Detect which cell encompasses the target text, then output its [X, Y] center coordinate. 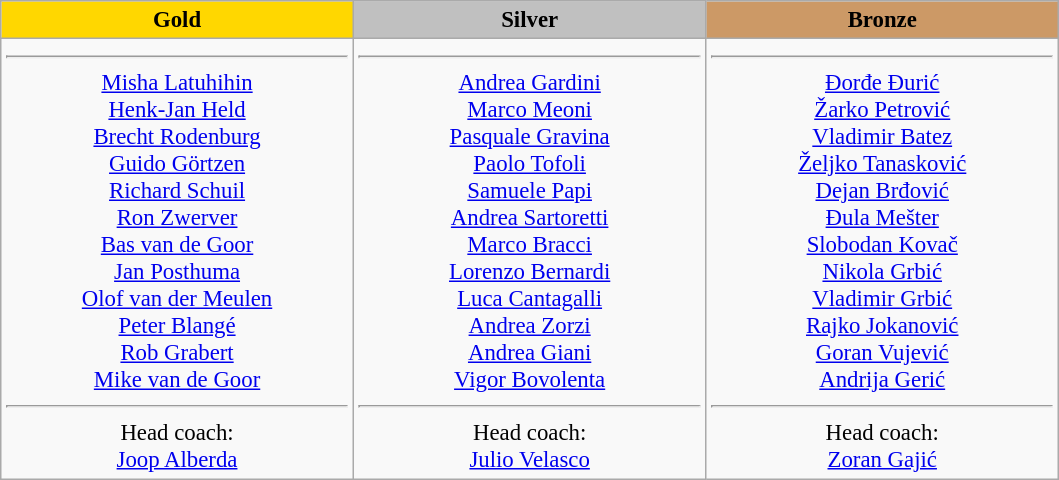
Silver [530, 20]
Bronze [882, 20]
Gold [178, 20]
